Scan for the cell matching the given text and deliver its (x, y) coordinate at center. 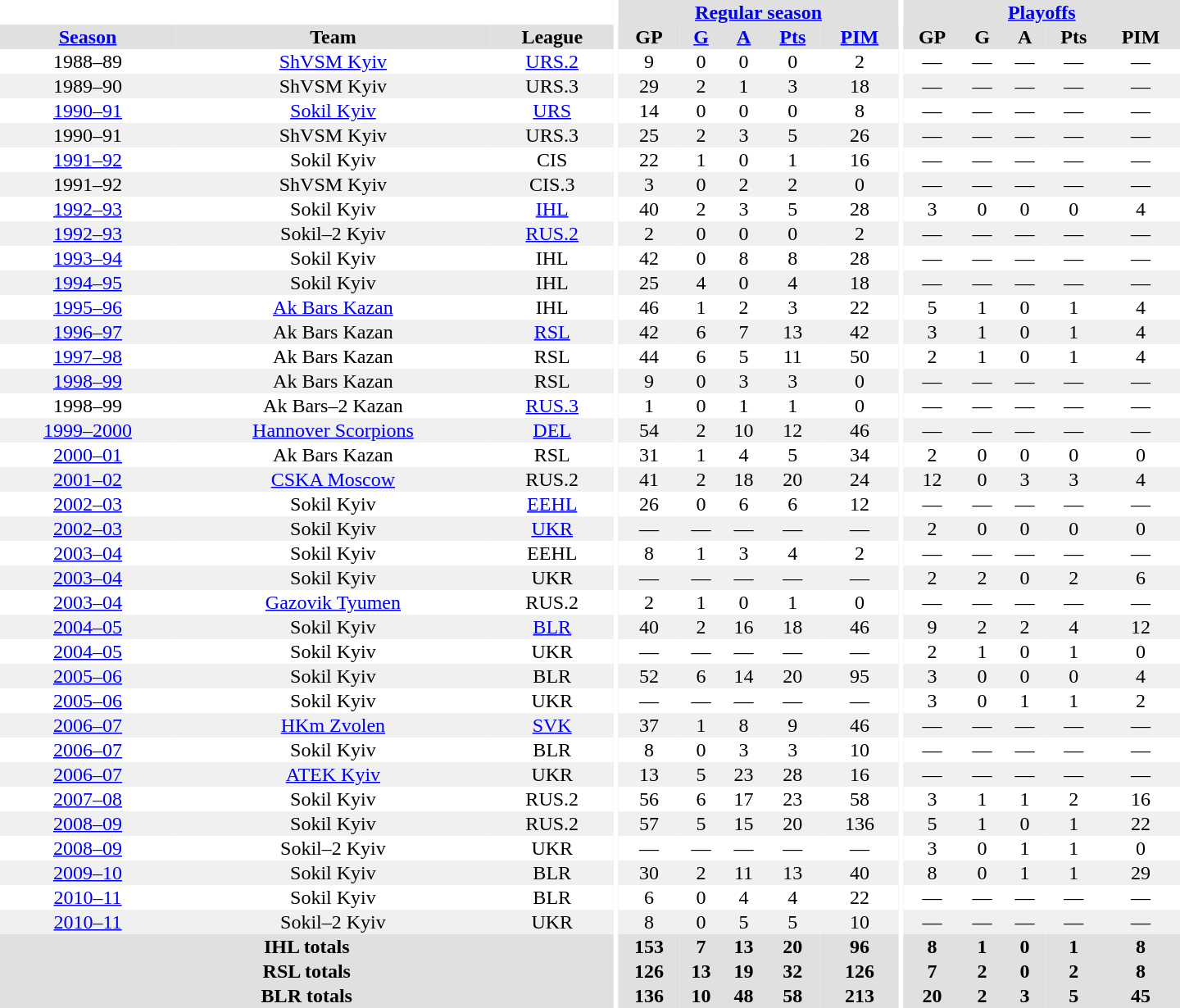
31 (649, 455)
1995–96 (88, 307)
1999–2000 (88, 430)
CSKA Moscow (333, 479)
1993–94 (88, 258)
URS (552, 111)
Team (333, 37)
Ak Bars–2 Kazan (333, 406)
56 (649, 799)
2007–08 (88, 799)
213 (860, 996)
45 (1141, 996)
Playoffs (1042, 12)
2000–01 (88, 455)
1988–89 (88, 61)
52 (649, 676)
Season (88, 37)
32 (793, 971)
57 (649, 824)
Gazovik Tyumen (333, 602)
BLR totals (306, 996)
CIS (552, 160)
17 (744, 799)
54 (649, 430)
ATEK Kyiv (333, 774)
48 (744, 996)
RUS.3 (552, 406)
37 (649, 725)
URS.2 (552, 61)
2001–02 (88, 479)
153 (649, 947)
34 (860, 455)
24 (860, 479)
IHL totals (306, 947)
1989–90 (88, 86)
Hannover Scorpions (333, 430)
1994–95 (88, 283)
Regular season (758, 12)
1996–97 (88, 332)
League (552, 37)
30 (649, 873)
RSL totals (306, 971)
1997–98 (88, 356)
DEL (552, 430)
HKm Zvolen (333, 725)
95 (860, 676)
41 (649, 479)
15 (744, 824)
44 (649, 356)
96 (860, 947)
50 (860, 356)
2009–10 (88, 873)
CIS.3 (552, 184)
19 (744, 971)
SVK (552, 725)
